Capture the cell that displays the provided text and extract its (X, Y) central coordinate. 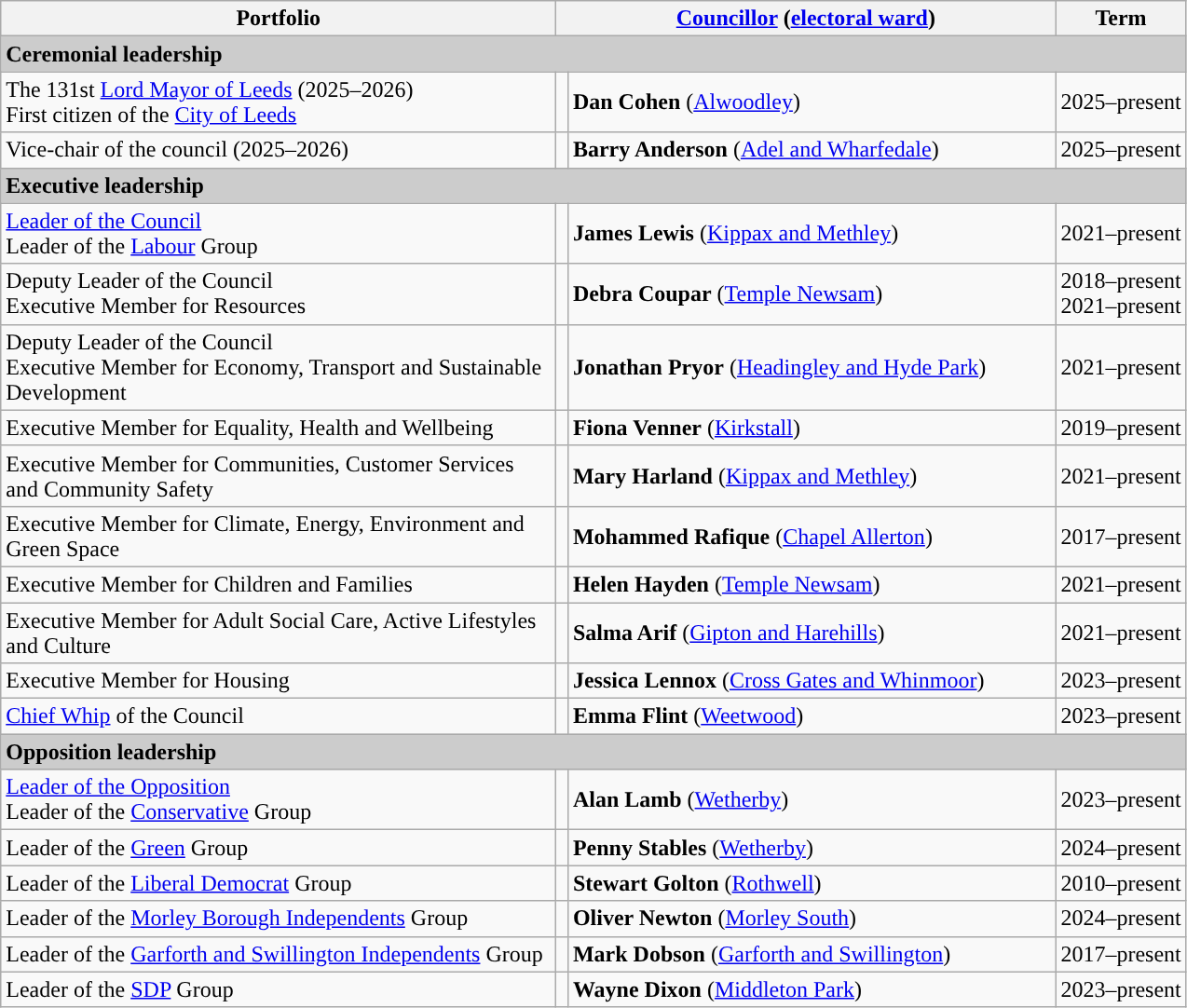
Portfolio (279, 19)
Alan Lamb (Wetherby) (812, 799)
Deputy Leader of the CouncilExecutive Member for Resources (279, 294)
Leader of the SDP Group (279, 989)
Debra Coupar (Temple Newsam) (812, 294)
Executive Member for Adult Social Care, Active Lifestyles and Culture (279, 632)
Emma Flint (Weetwood) (812, 716)
Leader of the Morley Borough Independents Group (279, 919)
Councillor (electoral ward) (806, 19)
Oliver Newton (Morley South) (812, 919)
Mohammed Rafique (Chapel Allerton) (812, 537)
Dan Cohen (Alwoodley) (812, 102)
Executive Member for Equality, Health and Wellbeing (279, 428)
Wayne Dixon (Middleton Park) (812, 989)
Stewart Golton (Rothwell) (812, 883)
Helen Hayden (Temple Newsam) (812, 584)
Jonathan Pryor (Headingley and Hyde Park) (812, 367)
Executive Member for Housing (279, 681)
Executive Member for Communities, Customer Services and Community Safety (279, 475)
Jessica Lennox (Cross Gates and Whinmoor) (812, 681)
2018–present 2021–present (1121, 294)
2019–present (1121, 428)
Term (1121, 19)
Leader of the CouncilLeader of the Labour Group (279, 233)
Salma Arif (Gipton and Harehills) (812, 632)
2010–present (1121, 883)
Leader of the OppositionLeader of the Conservative Group (279, 799)
The 131st Lord Mayor of Leeds (2025–2026)First citizen of the City of Leeds (279, 102)
Mary Harland (Kippax and Methley) (812, 475)
Vice-chair of the council (2025–2026) (279, 150)
Penny Stables (Wetherby) (812, 848)
Leader of the Garforth and Swillington Independents Group (279, 954)
Mark Dobson (Garforth and Swillington) (812, 954)
Executive Member for Climate, Energy, Environment and Green Space (279, 537)
Opposition leadership (593, 752)
Chief Whip of the Council (279, 716)
Leader of the Green Group (279, 848)
Executive Member for Children and Families (279, 584)
James Lewis (Kippax and Methley) (812, 233)
Barry Anderson (Adel and Wharfedale) (812, 150)
Fiona Venner (Kirkstall) (812, 428)
Deputy Leader of the CouncilExecutive Member for Economy, Transport and Sustainable Development (279, 367)
Ceremonial leadership (593, 54)
Executive leadership (593, 185)
Leader of the Liberal Democrat Group (279, 883)
